Find where the given text appears and provide that cell's center as (x, y) coordinate. 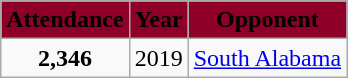
Attendance (65, 20)
2,346 (65, 58)
Opponent (267, 20)
South Alabama (267, 58)
2019 (158, 58)
Year (158, 20)
